Capture the cell that displays the provided text and extract its (X, Y) central coordinate. 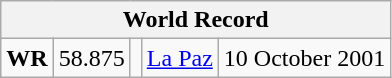
World Record (196, 20)
La Paz (180, 58)
10 October 2001 (304, 58)
WR (27, 58)
58.875 (92, 58)
